Identify which cell holds the provided text, then report its (X, Y) central coordinate. 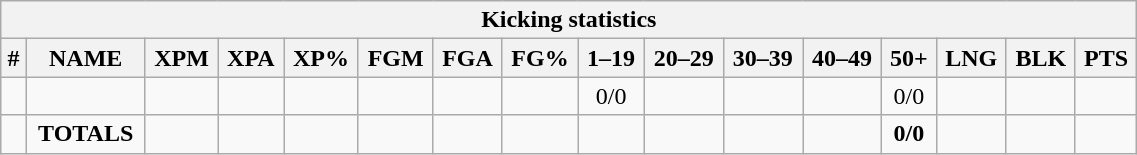
LNG (971, 58)
NAME (85, 58)
FGA (468, 58)
FG% (540, 58)
XPM (182, 58)
# (14, 58)
50+ (909, 58)
20–29 (684, 58)
TOTALS (85, 134)
40–49 (842, 58)
XP% (322, 58)
XPA (250, 58)
Kicking statistics (569, 20)
BLK (1040, 58)
1–19 (611, 58)
PTS (1106, 58)
FGM (396, 58)
30–39 (762, 58)
